Return the (X, Y) coordinate for the center point of the cell that contains the specified text.  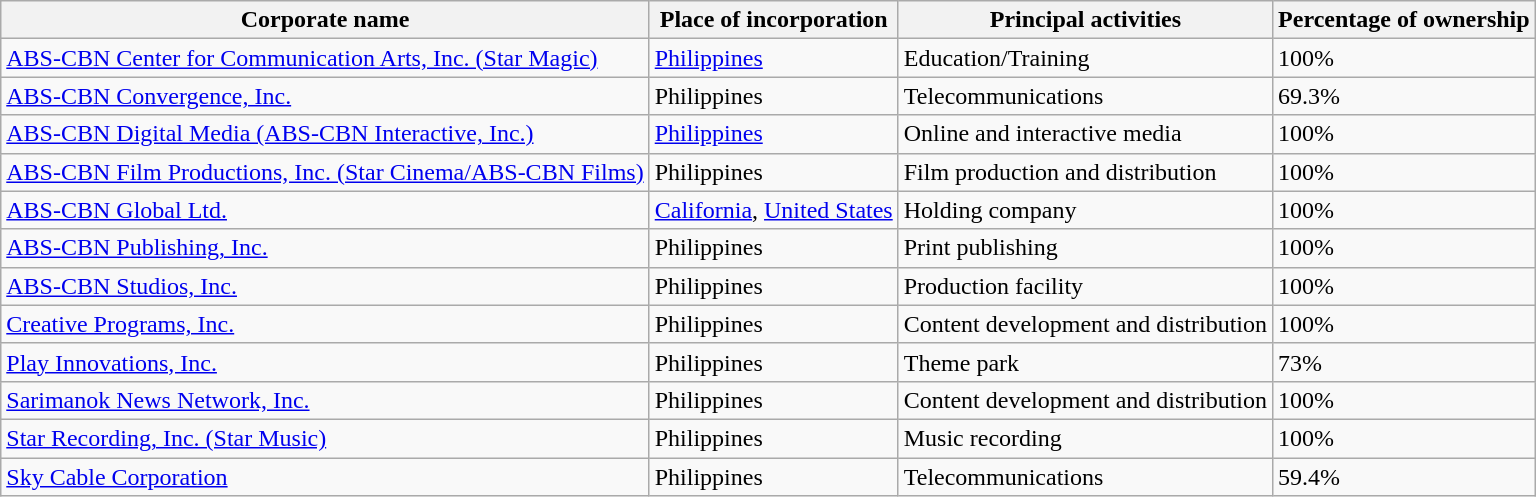
Place of incorporation (774, 20)
California, United States (774, 210)
Music recording (1085, 438)
73% (1404, 362)
59.4% (1404, 477)
Production facility (1085, 286)
ABS-CBN Publishing, Inc. (325, 248)
ABS-CBN Global Ltd. (325, 210)
Film production and distribution (1085, 172)
69.3% (1404, 96)
Play Innovations, Inc. (325, 362)
Print publishing (1085, 248)
Sarimanok News Network, Inc. (325, 400)
Online and interactive media (1085, 134)
Corporate name (325, 20)
Sky Cable Corporation (325, 477)
ABS-CBN Digital Media (ABS-CBN Interactive, Inc.) (325, 134)
Principal activities (1085, 20)
Theme park (1085, 362)
Education/Training (1085, 58)
Star Recording, Inc. (Star Music) (325, 438)
ABS-CBN Center for Communication Arts, Inc. (Star Magic) (325, 58)
ABS-CBN Studios, Inc. (325, 286)
ABS-CBN Convergence, Inc. (325, 96)
Holding company (1085, 210)
ABS-CBN Film Productions, Inc. (Star Cinema/ABS-CBN Films) (325, 172)
Percentage of ownership (1404, 20)
Creative Programs, Inc. (325, 324)
